Output the (x, y) coordinate of the center of the cell containing the given text.  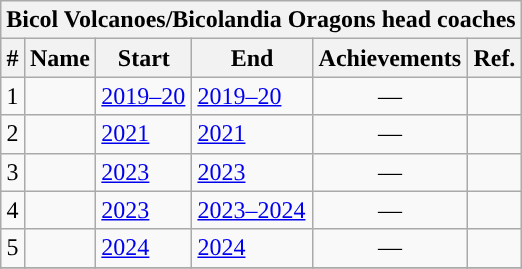
2 (12, 134)
# (12, 58)
Achievements (390, 58)
Ref. (495, 58)
5 (12, 248)
End (252, 58)
Start (144, 58)
3 (12, 172)
2023–2024 (252, 210)
1 (12, 96)
Bicol Volcanoes/Bicolandia Oragons head coaches (261, 20)
Name (60, 58)
4 (12, 210)
